Scan for the cell matching the given text and deliver its (x, y) coordinate at center. 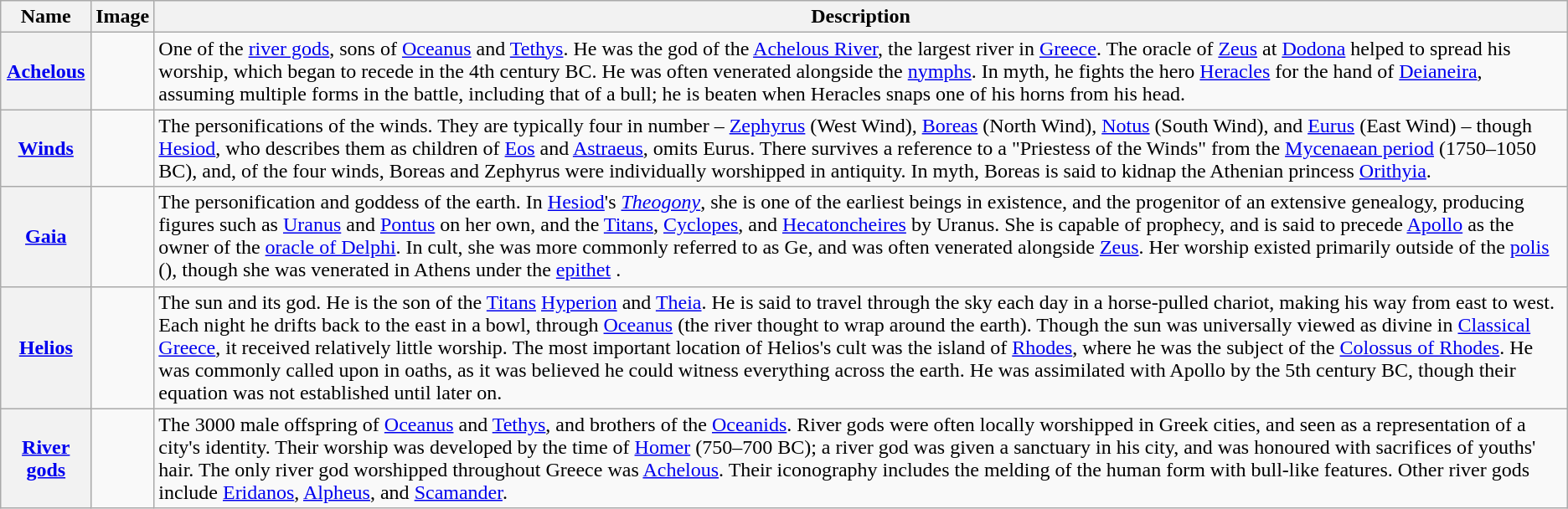
River gods (46, 459)
Name (46, 17)
Achelous (46, 71)
Description (861, 17)
Helios (46, 347)
Gaia (46, 236)
Image (122, 17)
Winds (46, 148)
